Provide the (x, y) coordinate of the cell's center where the given text is located.  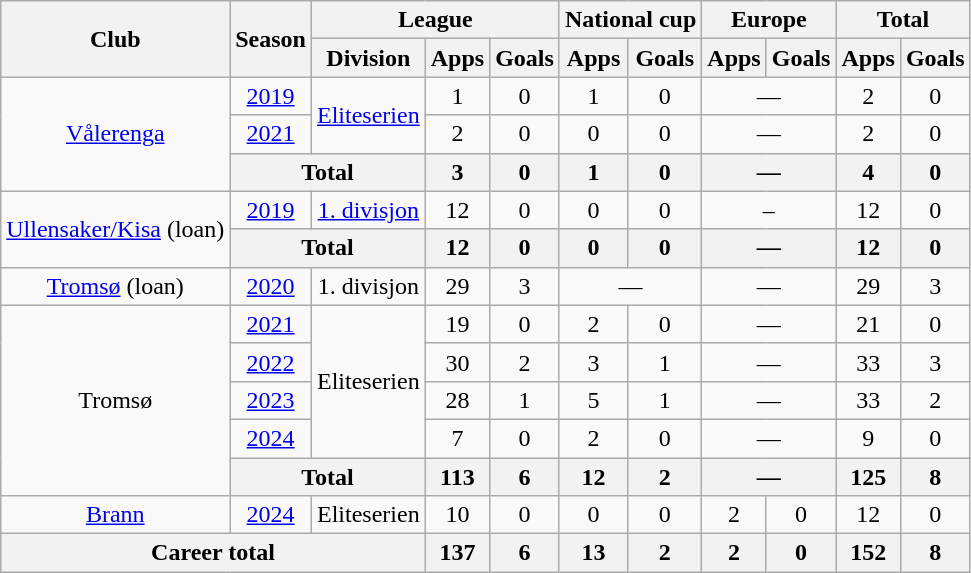
Tromsø (loan) (116, 286)
13 (593, 553)
Tromsø (116, 400)
21 (868, 324)
Career total (213, 553)
– (769, 210)
19 (457, 324)
7 (457, 438)
2023 (271, 400)
Europe (769, 20)
28 (457, 400)
4 (868, 172)
2020 (271, 286)
Division (368, 58)
137 (457, 553)
Vålerenga (116, 134)
113 (457, 477)
9 (868, 438)
152 (868, 553)
125 (868, 477)
10 (457, 515)
5 (593, 400)
Club (116, 39)
Brann (116, 515)
Season (271, 39)
2022 (271, 362)
League (435, 20)
National cup (630, 20)
30 (457, 362)
Ullensaker/Kisa (loan) (116, 229)
